Output the [x, y] coordinate of the center of the cell containing the given text.  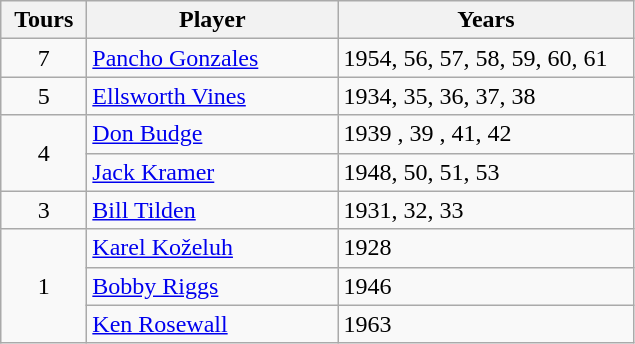
Ellsworth Vines [212, 96]
Don Budge [212, 134]
Tours [44, 20]
Player [212, 20]
Jack Kramer [212, 172]
1931, 32, 33 [486, 210]
Pancho Gonzales [212, 58]
Years [486, 20]
7 [44, 58]
1928 [486, 248]
1934, 35, 36, 37, 38 [486, 96]
Karel Koželuh [212, 248]
1954, 56, 57, 58, 59, 60, 61 [486, 58]
Bill Tilden [212, 210]
1 [44, 286]
Ken Rosewall [212, 324]
1948, 50, 51, 53 [486, 172]
Bobby Riggs [212, 286]
3 [44, 210]
1946 [486, 286]
1939 , 39 , 41, 42 [486, 134]
1963 [486, 324]
5 [44, 96]
4 [44, 153]
